Locate the cell with the specified text and output its (x, y) center coordinate. 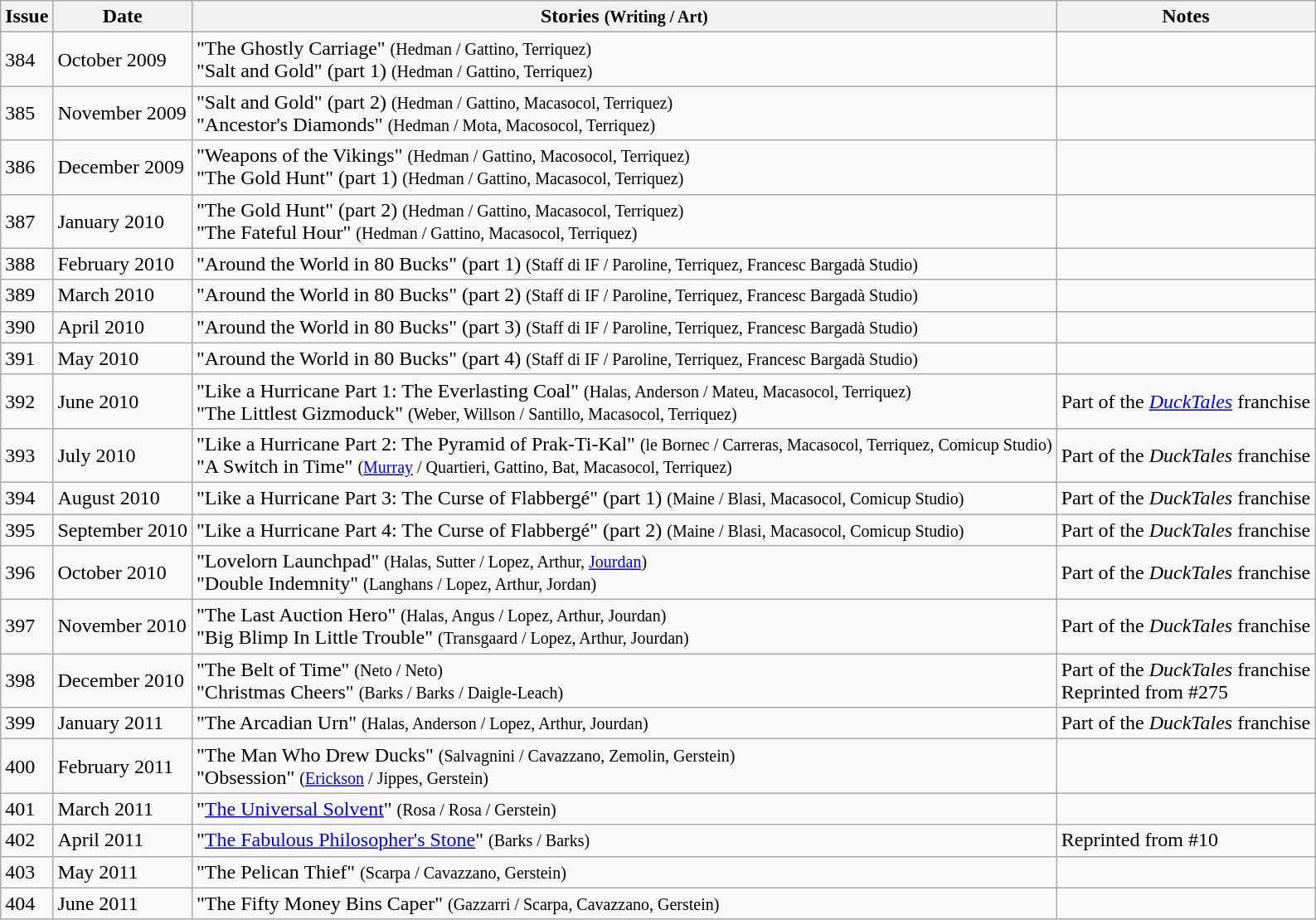
Issue (27, 17)
"The Fabulous Philosopher's Stone" (Barks / Barks) (625, 840)
388 (27, 264)
June 2010 (123, 402)
387 (27, 221)
386 (27, 168)
October 2009 (123, 60)
June 2011 (123, 903)
"Like a Hurricane Part 4: The Curse of Flabbergé" (part 2) (Maine / Blasi, Macasocol, Comicup Studio) (625, 530)
March 2010 (123, 295)
401 (27, 809)
July 2010 (123, 455)
"Lovelorn Launchpad" (Halas, Sutter / Lopez, Arthur, Jourdan) "Double Indemnity" (Langhans / Lopez, Arthur, Jordan) (625, 572)
395 (27, 530)
404 (27, 903)
"The Belt of Time" (Neto / Neto) "Christmas Cheers" (Barks / Barks / Daigle-Leach) (625, 680)
"The Gold Hunt" (part 2) (Hedman / Gattino, Macasocol, Terriquez) "The Fateful Hour" (Hedman / Gattino, Macasocol, Terriquez) (625, 221)
Part of the DuckTales franchise Reprinted from #275 (1186, 680)
"The Universal Solvent" (Rosa / Rosa / Gerstein) (625, 809)
391 (27, 358)
April 2011 (123, 840)
March 2011 (123, 809)
399 (27, 723)
393 (27, 455)
February 2010 (123, 264)
384 (27, 60)
389 (27, 295)
"The Last Auction Hero" (Halas, Angus / Lopez, Arthur, Jourdan) "Big Blimp In Little Trouble" (Transgaard / Lopez, Arthur, Jourdan) (625, 627)
398 (27, 680)
May 2010 (123, 358)
"Weapons of the Vikings" (Hedman / Gattino, Macosocol, Terriquez) "The Gold Hunt" (part 1) (Hedman / Gattino, Macasocol, Terriquez) (625, 168)
"The Fifty Money Bins Caper" (Gazzarri / Scarpa, Cavazzano, Gerstein) (625, 903)
"Salt and Gold" (part 2) (Hedman / Gattino, Macasocol, Terriquez) "Ancestor's Diamonds" (Hedman / Mota, Macosocol, Terriquez) (625, 113)
"The Arcadian Urn" (Halas, Anderson / Lopez, Arthur, Jourdan) (625, 723)
390 (27, 327)
September 2010 (123, 530)
"The Ghostly Carriage" (Hedman / Gattino, Terriquez) "Salt and Gold" (part 1) (Hedman / Gattino, Terriquez) (625, 60)
394 (27, 498)
November 2009 (123, 113)
402 (27, 840)
January 2011 (123, 723)
January 2010 (123, 221)
"Around the World in 80 Bucks" (part 3) (Staff di IF / Paroline, Terriquez, Francesc Bargadà Studio) (625, 327)
"Around the World in 80 Bucks" (part 4) (Staff di IF / Paroline, Terriquez, Francesc Bargadà Studio) (625, 358)
400 (27, 767)
"The Man Who Drew Ducks" (Salvagnini / Cavazzano, Zemolin, Gerstein) "Obsession" (Erickson / Jippes, Gerstein) (625, 767)
April 2010 (123, 327)
October 2010 (123, 572)
396 (27, 572)
392 (27, 402)
August 2010 (123, 498)
December 2010 (123, 680)
May 2011 (123, 872)
385 (27, 113)
Notes (1186, 17)
Stories (Writing / Art) (625, 17)
"Around the World in 80 Bucks" (part 2) (Staff di IF / Paroline, Terriquez, Francesc Bargadà Studio) (625, 295)
"The Pelican Thief" (Scarpa / Cavazzano, Gerstein) (625, 872)
November 2010 (123, 627)
December 2009 (123, 168)
"Like a Hurricane Part 3: The Curse of Flabbergé" (part 1) (Maine / Blasi, Macasocol, Comicup Studio) (625, 498)
February 2011 (123, 767)
"Around the World in 80 Bucks" (part 1) (Staff di IF / Paroline, Terriquez, Francesc Bargadà Studio) (625, 264)
Reprinted from #10 (1186, 840)
Date (123, 17)
403 (27, 872)
397 (27, 627)
